Detect which cell encompasses the target text, then output its (X, Y) center coordinate. 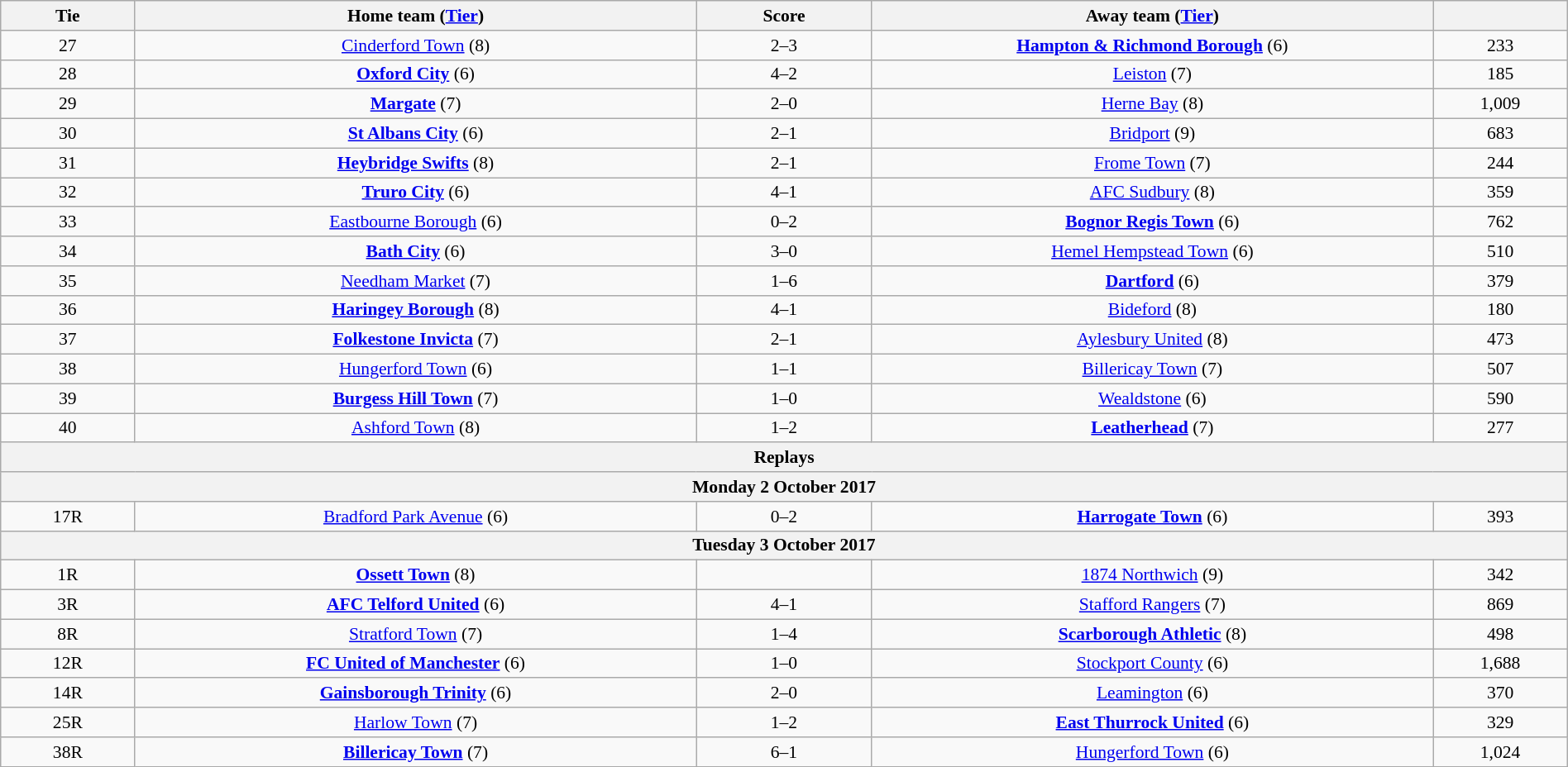
Burgess Hill Town (7) (415, 398)
25R (68, 722)
762 (1500, 222)
359 (1500, 193)
Tuesday 3 October 2017 (784, 545)
3R (68, 605)
Bideford (8) (1153, 310)
1,009 (1500, 104)
Eastbourne Borough (6) (415, 222)
Hemel Hempstead Town (6) (1153, 251)
1,688 (1500, 664)
4–2 (784, 74)
683 (1500, 134)
Stafford Rangers (7) (1153, 605)
Home team (Tier) (415, 16)
510 (1500, 251)
329 (1500, 722)
342 (1500, 575)
180 (1500, 310)
Heybridge Swifts (8) (415, 163)
Margate (7) (415, 104)
Stratford Town (7) (415, 634)
473 (1500, 340)
Harrogate Town (6) (1153, 517)
Leiston (7) (1153, 74)
Away team (Tier) (1153, 16)
498 (1500, 634)
38 (68, 369)
393 (1500, 517)
Ossett Town (8) (415, 575)
Frome Town (7) (1153, 163)
Ashford Town (8) (415, 428)
1,024 (1500, 752)
185 (1500, 74)
Bath City (6) (415, 251)
8R (68, 634)
AFC Sudbury (8) (1153, 193)
Wealdstone (6) (1153, 398)
Bridport (9) (1153, 134)
244 (1500, 163)
507 (1500, 369)
38R (68, 752)
Aylesbury United (8) (1153, 340)
Needham Market (7) (415, 281)
34 (68, 251)
Dartford (6) (1153, 281)
590 (1500, 398)
Replays (784, 458)
869 (1500, 605)
Harlow Town (7) (415, 722)
1R (68, 575)
Score (784, 16)
1–1 (784, 369)
Monday 2 October 2017 (784, 487)
32 (68, 193)
Hampton & Richmond Borough (6) (1153, 45)
37 (68, 340)
17R (68, 517)
Cinderford Town (8) (415, 45)
1–4 (784, 634)
1–6 (784, 281)
35 (68, 281)
Truro City (6) (415, 193)
28 (68, 74)
St Albans City (6) (415, 134)
Herne Bay (8) (1153, 104)
Scarborough Athletic (8) (1153, 634)
14R (68, 693)
31 (68, 163)
233 (1500, 45)
27 (68, 45)
36 (68, 310)
39 (68, 398)
Leamington (6) (1153, 693)
Folkestone Invicta (7) (415, 340)
Stockport County (6) (1153, 664)
Tie (68, 16)
Oxford City (6) (415, 74)
FC United of Manchester (6) (415, 664)
379 (1500, 281)
Leatherhead (7) (1153, 428)
Gainsborough Trinity (6) (415, 693)
370 (1500, 693)
3–0 (784, 251)
33 (68, 222)
Bognor Regis Town (6) (1153, 222)
AFC Telford United (6) (415, 605)
29 (68, 104)
40 (68, 428)
East Thurrock United (6) (1153, 722)
Bradford Park Avenue (6) (415, 517)
Haringey Borough (8) (415, 310)
2–3 (784, 45)
1874 Northwich (9) (1153, 575)
6–1 (784, 752)
12R (68, 664)
277 (1500, 428)
30 (68, 134)
